From the cell containing the given text, extract its center point as (x, y) coordinate. 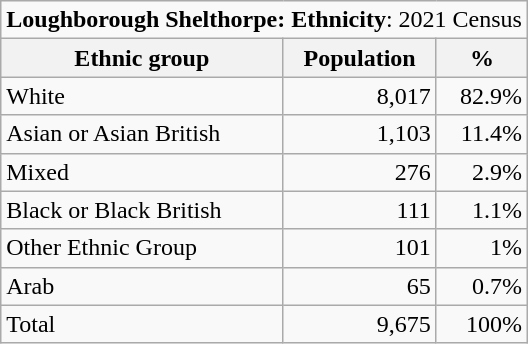
Total (142, 324)
Asian or Asian British (142, 134)
White (142, 96)
101 (360, 248)
Population (360, 58)
1.1% (482, 210)
65 (360, 286)
276 (360, 172)
1% (482, 248)
% (482, 58)
100% (482, 324)
Black or Black British (142, 210)
Loughborough Shelthorpe: Ethnicity: 2021 Census (264, 20)
2.9% (482, 172)
8,017 (360, 96)
9,675 (360, 324)
Ethnic group (142, 58)
1,103 (360, 134)
0.7% (482, 286)
11.4% (482, 134)
Other Ethnic Group (142, 248)
111 (360, 210)
Arab (142, 286)
82.9% (482, 96)
Mixed (142, 172)
